Scan for the cell matching the given text and deliver its [x, y] coordinate at center. 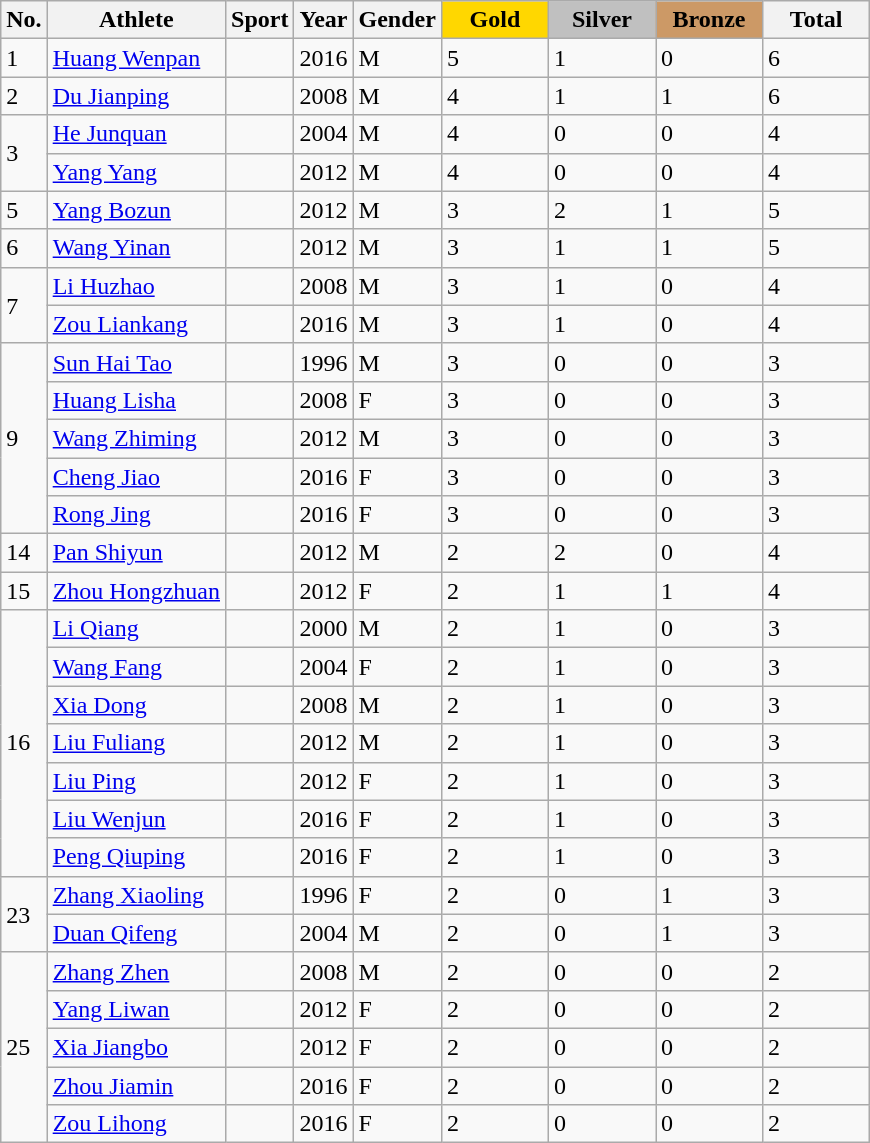
Bronze [710, 20]
14 [24, 553]
No. [24, 20]
Yang Bozun [136, 210]
Xia Dong [136, 705]
Zhou Jiamin [136, 1085]
9 [24, 438]
Zhang Xiaoling [136, 895]
Li Qiang [136, 629]
Liu Wenjun [136, 819]
Yang Liwan [136, 1009]
Peng Qiuping [136, 857]
Wang Fang [136, 667]
Zhang Zhen [136, 971]
7 [24, 305]
Du Jianping [136, 96]
23 [24, 914]
Total [816, 20]
16 [24, 743]
Duan Qifeng [136, 933]
25 [24, 1047]
Gold [494, 20]
Pan Shiyun [136, 553]
Zhou Hongzhuan [136, 591]
15 [24, 591]
Liu Fuliang [136, 743]
Zou Liankang [136, 324]
Zou Lihong [136, 1124]
Cheng Jiao [136, 477]
Gender [397, 20]
Athlete [136, 20]
Sport [260, 20]
Huang Wenpan [136, 58]
Li Huzhao [136, 286]
Liu Ping [136, 781]
Xia Jiangbo [136, 1047]
Huang Lisha [136, 400]
2000 [324, 629]
Rong Jing [136, 515]
Year [324, 20]
He Junquan [136, 134]
Yang Yang [136, 172]
Sun Hai Tao [136, 362]
Silver [602, 20]
Wang Yinan [136, 248]
Wang Zhiming [136, 438]
